Identify which cell holds the provided text, then report its [x, y] central coordinate. 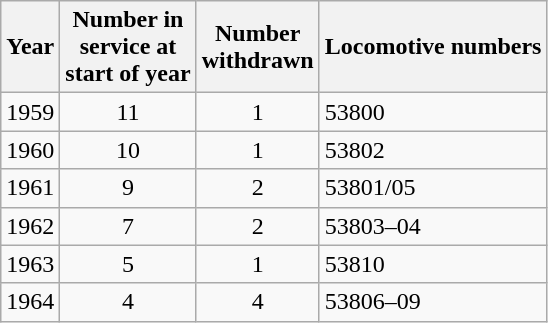
1961 [30, 188]
Year [30, 47]
1963 [30, 264]
7 [128, 226]
10 [128, 150]
53800 [433, 112]
11 [128, 112]
1964 [30, 302]
53806–09 [433, 302]
Locomotive numbers [433, 47]
Number inservice atstart of year [128, 47]
9 [128, 188]
53810 [433, 264]
1962 [30, 226]
1959 [30, 112]
53801/05 [433, 188]
1960 [30, 150]
53802 [433, 150]
5 [128, 264]
Numberwithdrawn [258, 47]
53803–04 [433, 226]
